Provide the [x, y] coordinate of the cell's center where the given text is located.  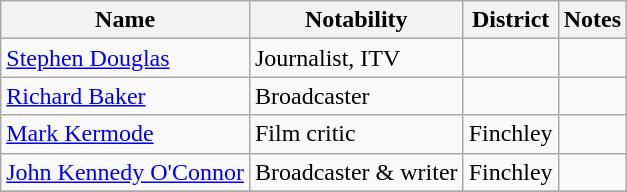
District [510, 20]
Richard Baker [126, 96]
Broadcaster [356, 96]
Journalist, ITV [356, 58]
Name [126, 20]
John Kennedy O'Connor [126, 172]
Stephen Douglas [126, 58]
Film critic [356, 134]
Broadcaster & writer [356, 172]
Mark Kermode [126, 134]
Notability [356, 20]
Notes [592, 20]
